For the text-containing cell, return its midpoint in [X, Y] coordinate format. 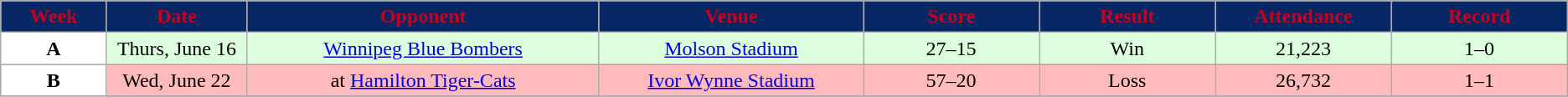
Winnipeg Blue Bombers [423, 48]
27–15 [952, 48]
1–0 [1479, 48]
Win [1127, 48]
Result [1127, 17]
A [54, 48]
Molson Stadium [730, 48]
Venue [730, 17]
Date [177, 17]
Opponent [423, 17]
B [54, 80]
Loss [1127, 80]
21,223 [1303, 48]
Ivor Wynne Stadium [730, 80]
1–1 [1479, 80]
Week [54, 17]
Wed, June 22 [177, 80]
Record [1479, 17]
at Hamilton Tiger-Cats [423, 80]
Attendance [1303, 17]
Thurs, June 16 [177, 48]
Score [952, 17]
26,732 [1303, 80]
57–20 [952, 80]
